From the cell containing the given text, extract its center point as [x, y] coordinate. 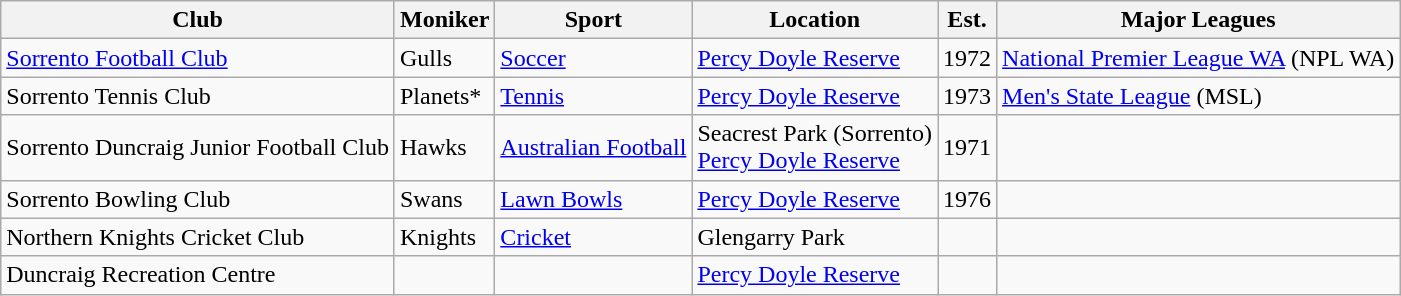
Australian Football [594, 148]
1976 [968, 199]
National Premier League WA (NPL WA) [1198, 58]
1973 [968, 96]
Men's State League (MSL) [1198, 96]
Moniker [444, 20]
Glengarry Park [815, 237]
Tennis [594, 96]
Planets* [444, 96]
Seacrest Park (Sorrento)Percy Doyle Reserve [815, 148]
Sorrento Football Club [198, 58]
Club [198, 20]
Hawks [444, 148]
Knights [444, 237]
Major Leagues [1198, 20]
Soccer [594, 58]
1972 [968, 58]
Northern Knights Cricket Club [198, 237]
Sorrento Duncraig Junior Football Club [198, 148]
Sorrento Tennis Club [198, 96]
Gulls [444, 58]
Location [815, 20]
Swans [444, 199]
Cricket [594, 237]
Lawn Bowls [594, 199]
Sport [594, 20]
Duncraig Recreation Centre [198, 275]
1971 [968, 148]
Est. [968, 20]
Sorrento Bowling Club [198, 199]
